Output the (X, Y) coordinate of the center of the cell containing the given text.  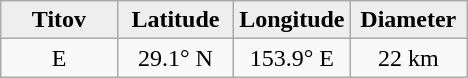
Titov (59, 20)
Diameter (408, 20)
22 km (408, 58)
Longitude (292, 20)
153.9° E (292, 58)
E (59, 58)
29.1° N (175, 58)
Latitude (175, 20)
